Detect which cell encompasses the target text, then output its [X, Y] center coordinate. 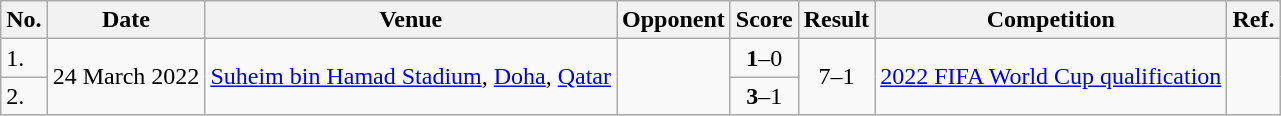
1–0 [764, 58]
7–1 [836, 77]
Venue [411, 20]
Ref. [1254, 20]
No. [24, 20]
Suheim bin Hamad Stadium, Doha, Qatar [411, 77]
Result [836, 20]
Score [764, 20]
1. [24, 58]
3–1 [764, 96]
24 March 2022 [126, 77]
Date [126, 20]
Opponent [674, 20]
Competition [1051, 20]
2. [24, 96]
2022 FIFA World Cup qualification [1051, 77]
